Search for the cell housing the specified text and yield its (X, Y) center coordinate. 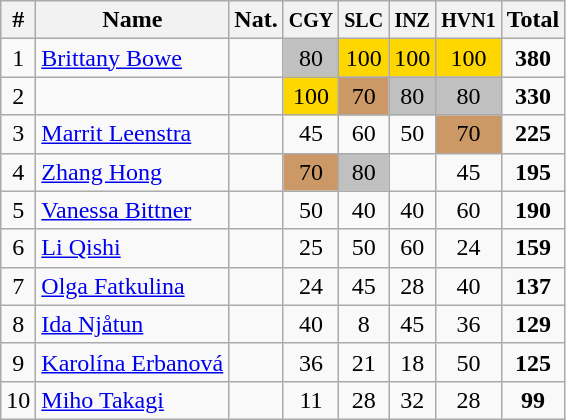
9 (18, 362)
Marrit Leenstra (132, 134)
Nat. (256, 20)
18 (412, 362)
Karolína Erbanová (132, 362)
SLC (364, 20)
32 (412, 400)
2 (18, 96)
Vanessa Bittner (132, 210)
6 (18, 248)
Name (132, 20)
HVN1 (469, 20)
INZ (412, 20)
137 (533, 286)
Olga Fatkulina (132, 286)
225 (533, 134)
11 (311, 400)
5 (18, 210)
159 (533, 248)
125 (533, 362)
1 (18, 58)
4 (18, 172)
129 (533, 324)
Li Qishi (132, 248)
Zhang Hong (132, 172)
21 (364, 362)
195 (533, 172)
# (18, 20)
380 (533, 58)
Brittany Bowe (132, 58)
10 (18, 400)
7 (18, 286)
Miho Takagi (132, 400)
Ida Njåtun (132, 324)
Total (533, 20)
25 (311, 248)
190 (533, 210)
99 (533, 400)
CGY (311, 20)
3 (18, 134)
330 (533, 96)
